Extract the (X, Y) coordinate from the center of the cell holding the provided text.  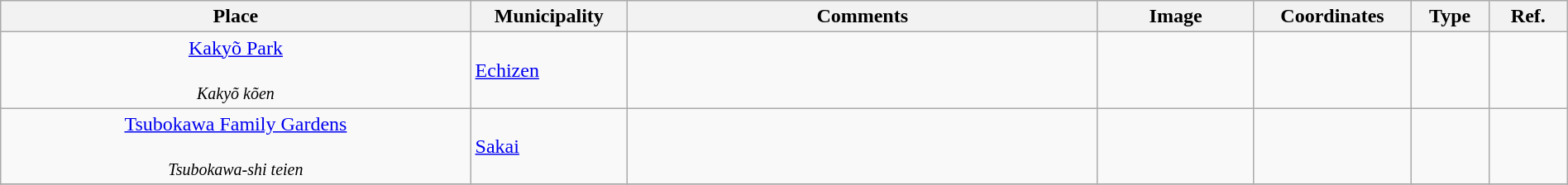
Sakai (549, 146)
Comments (863, 17)
Image (1176, 17)
Place (236, 17)
Tsubokawa Family GardensTsubokawa-shi teien (236, 146)
Type (1451, 17)
Coordinates (1331, 17)
Ref. (1528, 17)
Kakyõ ParkKakyõ kõen (236, 70)
Echizen (549, 70)
Municipality (549, 17)
